Find where the given text appears and provide that cell's center as [X, Y] coordinate. 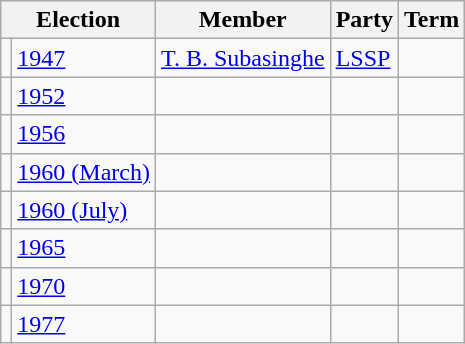
LSSP [364, 58]
1956 [84, 134]
Member [244, 20]
1960 (March) [84, 172]
Party [364, 20]
1960 (July) [84, 210]
T. B. Subasinghe [244, 58]
1977 [84, 324]
Election [78, 20]
Term [431, 20]
1965 [84, 248]
1970 [84, 286]
1947 [84, 58]
1952 [84, 96]
